Pinpoint the cell where the given text exists, returning its (x, y) midpoint coordinate. 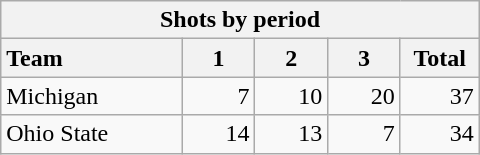
37 (440, 96)
2 (292, 58)
3 (364, 58)
14 (218, 134)
Shots by period (240, 20)
1 (218, 58)
Michigan (92, 96)
Team (92, 58)
Ohio State (92, 134)
10 (292, 96)
Total (440, 58)
13 (292, 134)
34 (440, 134)
20 (364, 96)
